Pinpoint the cell where the given text exists, returning its [X, Y] midpoint coordinate. 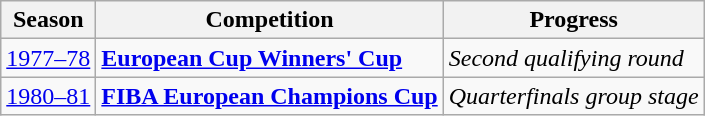
Season [48, 20]
Competition [270, 20]
European Cup Winners' Cup [270, 58]
1977–78 [48, 58]
Quarterfinals group stage [574, 96]
Progress [574, 20]
FIBA European Champions Cup [270, 96]
1980–81 [48, 96]
Second qualifying round [574, 58]
